Detect which cell encompasses the target text, then output its [X, Y] center coordinate. 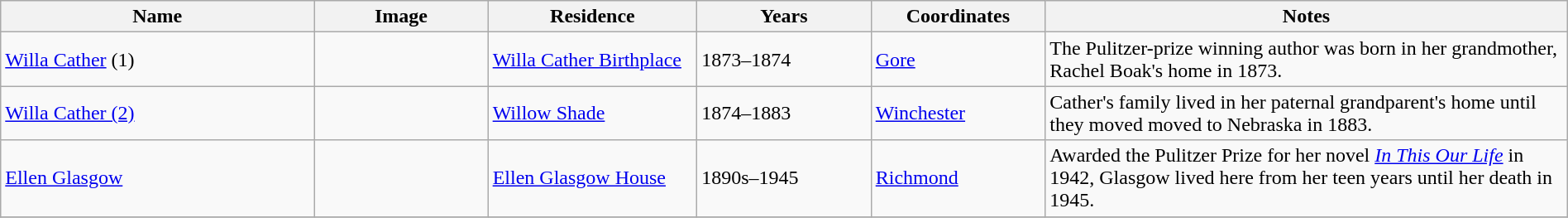
Image [401, 17]
Ellen Glasgow House [592, 178]
Notes [1307, 17]
1890s–1945 [784, 178]
Name [157, 17]
Cather's family lived in her paternal grandparent's home until they moved moved to Nebraska in 1883. [1307, 113]
Willa Cather (2) [157, 113]
Winchester [958, 113]
Residence [592, 17]
The Pulitzer-prize winning author was born in her grandmother, Rachel Boak's home in 1873. [1307, 60]
1873–1874 [784, 60]
1874–1883 [784, 113]
Willow Shade [592, 113]
Willa Cather Birthplace [592, 60]
Ellen Glasgow [157, 178]
Willa Cather (1) [157, 60]
Gore [958, 60]
Coordinates [958, 17]
Richmond [958, 178]
Awarded the Pulitzer Prize for her novel In This Our Life in 1942, Glasgow lived here from her teen years until her death in 1945. [1307, 178]
Years [784, 17]
